Locate the cell with the specified text and output its [x, y] center coordinate. 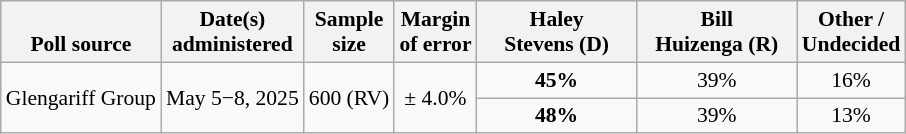
± 4.0% [435, 98]
16% [851, 80]
BillHuizenga (R) [717, 32]
13% [851, 116]
Marginof error [435, 32]
600 (RV) [350, 98]
45% [557, 80]
Poll source [81, 32]
Date(s)administered [232, 32]
Other /Undecided [851, 32]
May 5−8, 2025 [232, 98]
48% [557, 116]
Samplesize [350, 32]
HaleyStevens (D) [557, 32]
Glengariff Group [81, 98]
